Detect which cell encompasses the target text, then output its [X, Y] center coordinate. 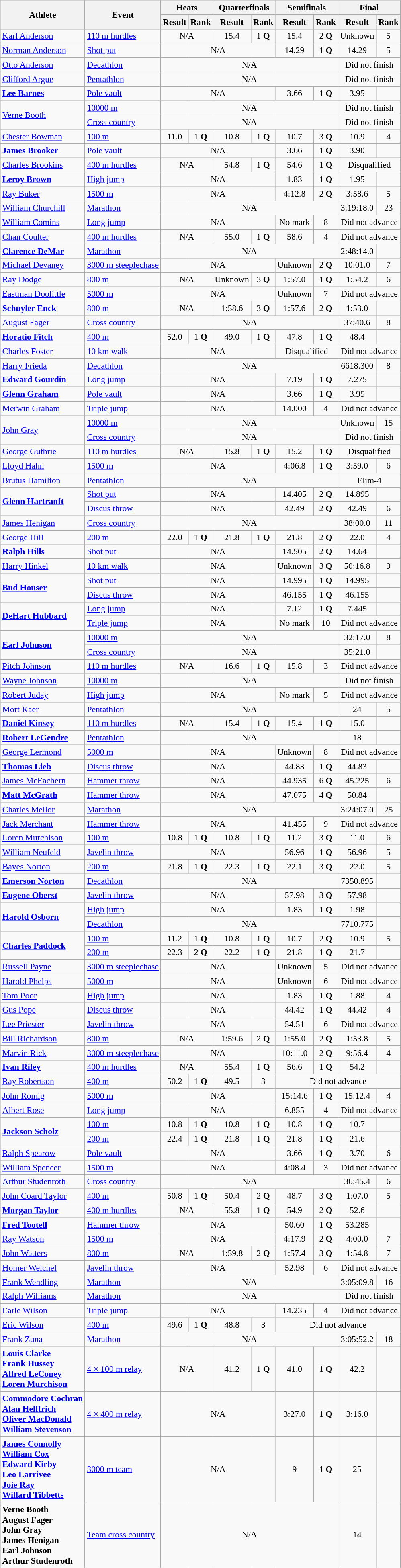
3:16.0 [357, 1414]
14 [357, 1535]
4:12.8 [294, 194]
Karl Anderson [43, 36]
55.0 [232, 237]
11 [388, 523]
William Neufeld [43, 853]
50.84 [357, 795]
23 [388, 208]
Frank Wendling [43, 1282]
16 [388, 1282]
Russell Payne [43, 967]
9:56.4 [357, 1053]
44.935 [294, 781]
Commodore Cochran Alan Helffrich Oliver MacDonald William Stevenson [43, 1414]
Elim-4 [369, 480]
DeHart Hubbard [43, 616]
Semifinals [307, 8]
52.98 [294, 1268]
Athlete [43, 14]
3.90 [357, 151]
Earl Johnson [43, 645]
1.88 [357, 996]
49.5 [232, 1082]
Charles Mellor [43, 810]
Thomas Lieb [43, 767]
1.98 [357, 910]
3.70 [357, 1153]
55.8 [232, 1211]
3:05:09.8 [357, 1282]
1:59.8 [232, 1254]
Otto Anderson [43, 65]
Jack Merchant [43, 824]
41.455 [294, 824]
21.6 [357, 1139]
Eastman Doolittle [43, 294]
4 Q [326, 795]
15 [388, 423]
36:45.4 [357, 1182]
Charles Foster [43, 351]
Michael Devaney [43, 265]
22.1 [294, 867]
Wayne Johnson [43, 681]
Event [123, 14]
James Brooker [43, 151]
7.19 [294, 380]
Tom Poor [43, 996]
55.4 [232, 1067]
Edward Gourdin [43, 380]
Earle Wilson [43, 1311]
Verne Booth August Fager John Gray James Henigan Earl Johnson Arthur Studenroth [43, 1535]
10 [326, 623]
Albert Rose [43, 1110]
4:06.8 [294, 466]
Bayes Norton [43, 867]
1:57.4 [294, 1254]
George Lermond [43, 752]
Clarence DeMar [43, 251]
54.51 [294, 1025]
Horatio Fitch [43, 337]
1:54.8 [357, 1254]
15.0 [357, 724]
William Churchill [43, 208]
Harold Osborn [43, 917]
Ralph Williams [43, 1296]
14.64 [357, 552]
47.075 [294, 795]
2:48:14.0 [357, 251]
Team cross country [123, 1535]
3:19:18.0 [357, 208]
Final [369, 8]
22.2 [232, 953]
John Gray [43, 430]
Pitch Johnson [43, 666]
47.8 [294, 337]
Harry Hinkel [43, 566]
6.855 [294, 1110]
58.6 [294, 237]
3:58.6 [357, 194]
37:40.6 [357, 323]
Homer Welchel [43, 1268]
16.6 [232, 666]
George Guthrie [43, 452]
15:14.6 [294, 1096]
14.000 [294, 409]
Harold Phelps [43, 982]
15:12.4 [357, 1096]
Harry Frieda [43, 366]
22.4 [174, 1139]
7350.895 [357, 881]
4:00.0 [357, 1239]
50.4 [232, 1196]
49.0 [232, 337]
Mort Kaer [43, 709]
Ivan Riley [43, 1067]
Chan Coulter [43, 237]
Robert Juday [43, 695]
54.6 [294, 165]
Marvin Rick [43, 1053]
7.445 [357, 609]
Brutus Hamilton [43, 480]
10:01.0 [357, 265]
John Coard Taylor [43, 1196]
50.2 [174, 1082]
Louis Clarke Frank Hussey Alfred LeConey Loren Murchison [43, 1369]
3000 m team [123, 1470]
Frank Zuna [43, 1339]
41.0 [294, 1369]
1:57.6 [294, 308]
Chester Bowman [43, 137]
Loren Murchison [43, 838]
4:17.9 [294, 1239]
32:17.0 [357, 638]
24 [357, 709]
Ray Robertson [43, 1082]
1:57.0 [294, 280]
Norman Anderson [43, 51]
45.225 [357, 781]
James McEachern [43, 781]
4 × 100 m relay [123, 1369]
4:08.4 [294, 1168]
1:58.6 [232, 308]
6618.300 [357, 366]
50.60 [294, 1225]
Merwin Graham [43, 409]
Eugene Oberst [43, 896]
14.895 [357, 494]
49.6 [174, 1325]
Emerson Norton [43, 881]
41.2 [232, 1369]
1:07.0 [357, 1196]
Ralph Hills [43, 552]
21.7 [357, 953]
53.285 [357, 1225]
Ray Watson [43, 1239]
3:59.0 [357, 466]
3:05:52.2 [357, 1339]
42.2 [357, 1369]
Leroy Brown [43, 180]
Ralph Spearow [43, 1153]
48.8 [232, 1325]
7.12 [294, 609]
14.505 [294, 552]
54.2 [357, 1067]
15.2 [294, 452]
Glenn Hartranft [43, 502]
William Spencer [43, 1168]
Schuyler Enck [43, 308]
Arthur Studenroth [43, 1182]
James Connolly William Cox Edward Kirby Leo Larrivee Joie Ray Willard Tibbetts [43, 1470]
54.9 [294, 1211]
Morgan Taylor [43, 1211]
54.8 [232, 165]
John Watters [43, 1254]
6 Q [326, 781]
Quarterfinals [244, 8]
38:00.0 [357, 523]
14.405 [294, 494]
7710.775 [357, 924]
Clifford Argue [43, 79]
7.275 [357, 380]
Robert LeGendre [43, 738]
Lee Barnes [43, 94]
1.95 [357, 180]
Daniel Kinsey [43, 724]
4 × 400 m relay [123, 1414]
James Henigan [43, 523]
1:59.6 [232, 1039]
Lloyd Hahn [43, 466]
Ray Buker [43, 194]
Heats [186, 8]
1:53.8 [357, 1039]
35:21.0 [357, 652]
Ray Dodge [43, 280]
1:54.2 [357, 280]
Glenn Graham [43, 394]
48.4 [357, 337]
John Romig [43, 1096]
52.0 [174, 337]
Charles Brookins [43, 165]
14.235 [294, 1311]
3:27.0 [294, 1414]
Fred Tootell [43, 1225]
Bill Richardson [43, 1039]
Verne Booth [43, 115]
1:53.0 [357, 308]
August Fager [43, 323]
3:24:07.0 [357, 810]
Matt McGrath [43, 795]
Eric Wilson [43, 1325]
56.6 [294, 1067]
50.8 [174, 1196]
10:11.0 [294, 1053]
Jackson Scholz [43, 1132]
Charles Paddock [43, 945]
Lee Priester [43, 1025]
1:55.0 [294, 1039]
William Comins [43, 223]
52.6 [357, 1211]
50:16.8 [357, 566]
48.7 [294, 1196]
Gus Pope [43, 1010]
Bud Houser [43, 588]
George Hill [43, 537]
